Scan for the cell matching the given text and deliver its (x, y) coordinate at center. 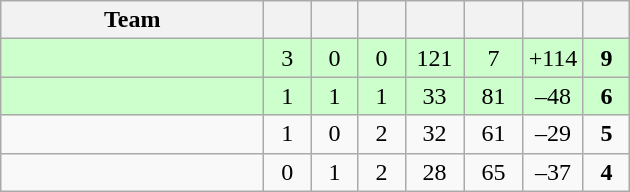
121 (434, 58)
6 (606, 96)
+114 (553, 58)
–37 (553, 172)
3 (288, 58)
28 (434, 172)
33 (434, 96)
9 (606, 58)
Team (132, 20)
–48 (553, 96)
5 (606, 134)
61 (494, 134)
4 (606, 172)
32 (434, 134)
65 (494, 172)
7 (494, 58)
81 (494, 96)
–29 (553, 134)
